Return (X, Y) of the center of cell containing provided text 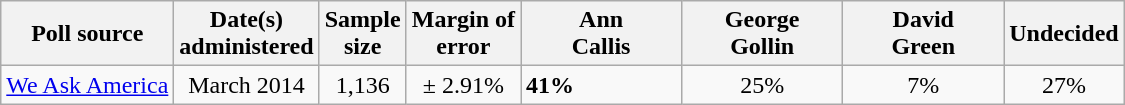
DavidGreen (924, 34)
Margin oferror (463, 34)
41% (602, 85)
AnnCallis (602, 34)
± 2.91% (463, 85)
27% (1064, 85)
Undecided (1064, 34)
Samplesize (362, 34)
25% (762, 85)
Poll source (88, 34)
Date(s)administered (246, 34)
1,136 (362, 85)
We Ask America (88, 85)
March 2014 (246, 85)
GeorgeGollin (762, 34)
7% (924, 85)
